Output the [X, Y] coordinate of the center of the cell containing the given text.  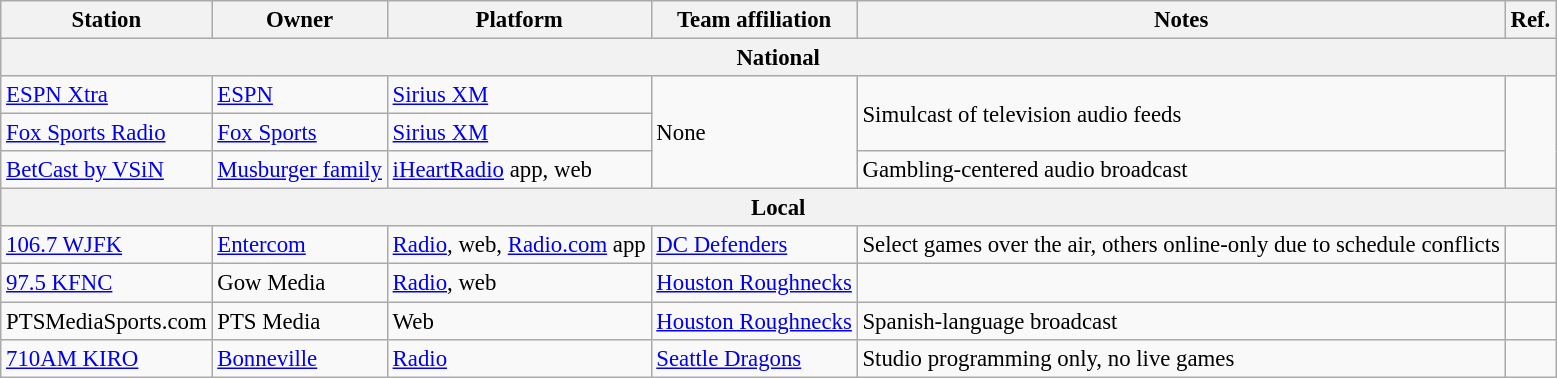
710AM KIRO [106, 358]
None [754, 132]
Owner [300, 20]
Platform [519, 20]
DC Defenders [754, 245]
Studio programming only, no live games [1181, 358]
106.7 WJFK [106, 245]
Spanish-language broadcast [1181, 321]
Entercom [300, 245]
Radio, web, Radio.com app [519, 245]
Radio [519, 358]
Seattle Dragons [754, 358]
Gambling-centered audio broadcast [1181, 170]
Fox Sports [300, 133]
ESPN [300, 95]
Radio, web [519, 283]
PTS Media [300, 321]
Team affiliation [754, 20]
Notes [1181, 20]
BetCast by VSiN [106, 170]
Web [519, 321]
97.5 KFNC [106, 283]
Gow Media [300, 283]
Fox Sports Radio [106, 133]
Station [106, 20]
Bonneville [300, 358]
PTSMediaSports.com [106, 321]
National [778, 58]
ESPN Xtra [106, 95]
Local [778, 208]
iHeartRadio app, web [519, 170]
Musburger family [300, 170]
Simulcast of television audio feeds [1181, 114]
Select games over the air, others online-only due to schedule conflicts [1181, 245]
Ref. [1530, 20]
